Determine the (x, y) coordinate at the center of the cell enclosing the given text.  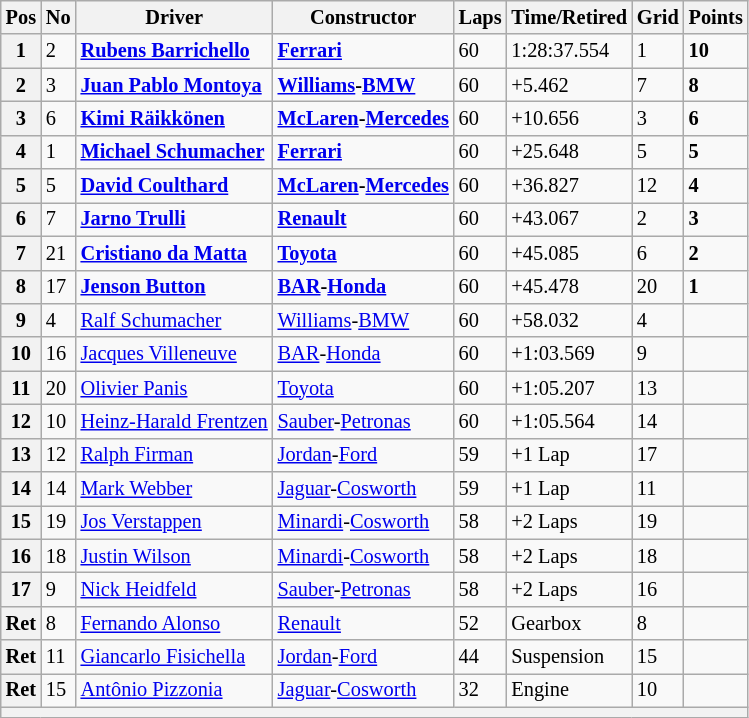
+1:03.569 (569, 354)
Giancarlo Fisichella (174, 657)
David Coulthard (174, 186)
Jacques Villeneuve (174, 354)
Mark Webber (174, 489)
+45.478 (569, 287)
Jarno Trulli (174, 219)
Driver (174, 17)
1:28:37.554 (569, 51)
Cristiano da Matta (174, 253)
+45.085 (569, 253)
32 (480, 690)
+5.462 (569, 85)
Kimi Räikkönen (174, 118)
Justin Wilson (174, 556)
Jenson Button (174, 287)
Michael Schumacher (174, 152)
Grid (658, 17)
Nick Heidfeld (174, 589)
+1:05.564 (569, 421)
Constructor (364, 17)
+58.032 (569, 320)
Laps (480, 17)
Time/Retired (569, 17)
Olivier Panis (174, 388)
+1:05.207 (569, 388)
+25.648 (569, 152)
Points (716, 17)
No (58, 17)
Fernando Alonso (174, 623)
Juan Pablo Montoya (174, 85)
Ralf Schumacher (174, 320)
Heinz-Harald Frentzen (174, 421)
Ralph Firman (174, 455)
52 (480, 623)
Antônio Pizzonia (174, 690)
+43.067 (569, 219)
+36.827 (569, 186)
Jos Verstappen (174, 522)
21 (58, 253)
Gearbox (569, 623)
44 (480, 657)
Rubens Barrichello (174, 51)
+10.656 (569, 118)
Suspension (569, 657)
Pos (21, 17)
Engine (569, 690)
